Determine the [X, Y] coordinate at the center of the cell enclosing the given text.  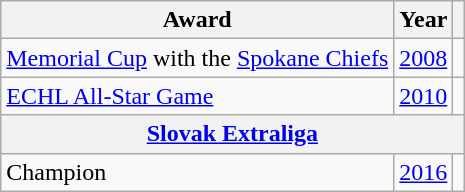
Slovak Extraliga [232, 134]
Award [198, 20]
Memorial Cup with the Spokane Chiefs [198, 58]
2016 [424, 172]
Champion [198, 172]
2010 [424, 96]
2008 [424, 58]
ECHL All-Star Game [198, 96]
Year [424, 20]
